Output the [X, Y] coordinate of the center of the cell containing the given text.  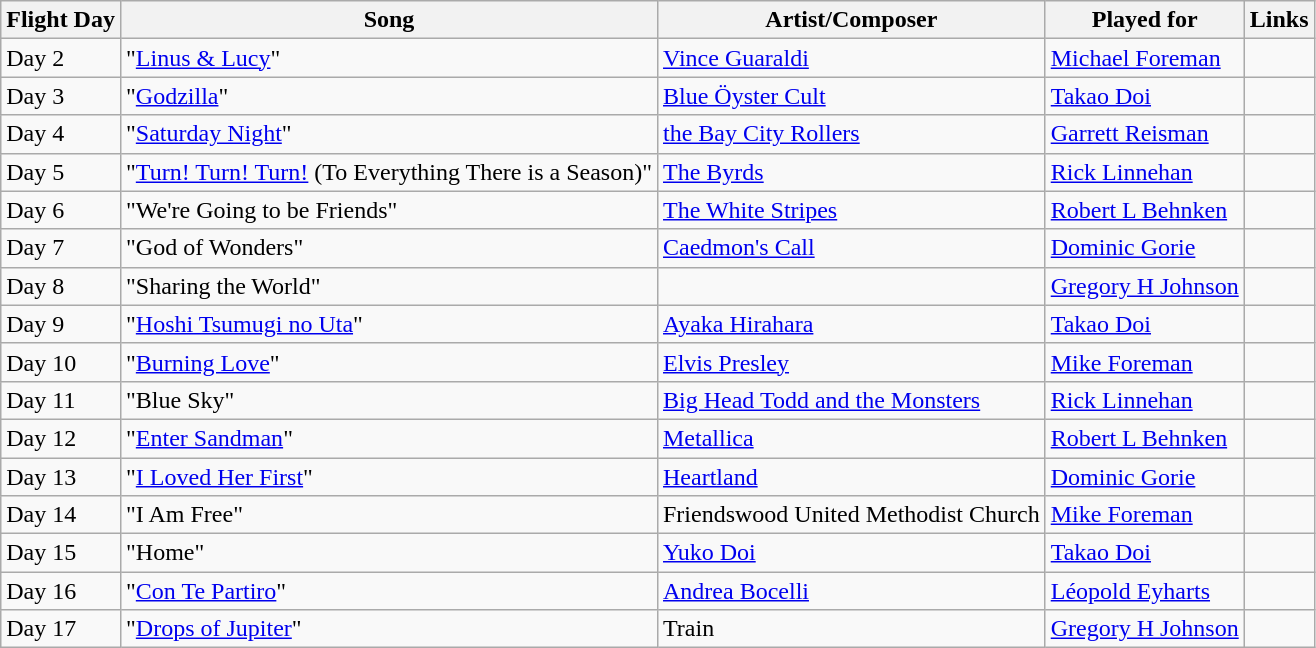
Metallica [851, 438]
Elvis Presley [851, 362]
Day 9 [61, 324]
Day 7 [61, 248]
the Bay City Rollers [851, 134]
"Godzilla" [388, 96]
Andrea Bocelli [851, 591]
The White Stripes [851, 210]
Played for [1144, 20]
Links [1279, 20]
"Turn! Turn! Turn! (To Everything There is a Season)" [388, 172]
Vince Guaraldi [851, 58]
"Home" [388, 553]
Yuko Doi [851, 553]
Day 11 [61, 400]
"God of Wonders" [388, 248]
Day 14 [61, 515]
Ayaka Hirahara [851, 324]
"We're Going to be Friends" [388, 210]
Day 13 [61, 477]
Friendswood United Methodist Church [851, 515]
Flight Day [61, 20]
"Drops of Jupiter" [388, 629]
Train [851, 629]
Day 3 [61, 96]
Day 16 [61, 591]
Blue Öyster Cult [851, 96]
Song [388, 20]
Day 8 [61, 286]
Day 17 [61, 629]
"Burning Love" [388, 362]
Day 15 [61, 553]
"Hoshi Tsumugi no Uta" [388, 324]
"Linus & Lucy" [388, 58]
"Saturday Night" [388, 134]
"Enter Sandman" [388, 438]
Artist/Composer [851, 20]
Day 6 [61, 210]
"Blue Sky" [388, 400]
"Con Te Partiro" [388, 591]
Caedmon's Call [851, 248]
"I Am Free" [388, 515]
Day 2 [61, 58]
Michael Foreman [1144, 58]
Day 5 [61, 172]
Heartland [851, 477]
Day 4 [61, 134]
Day 10 [61, 362]
Léopold Eyharts [1144, 591]
The Byrds [851, 172]
Garrett Reisman [1144, 134]
"I Loved Her First" [388, 477]
Day 12 [61, 438]
"Sharing the World" [388, 286]
Big Head Todd and the Monsters [851, 400]
